Extract the [X, Y] coordinate from the center of the cell holding the provided text.  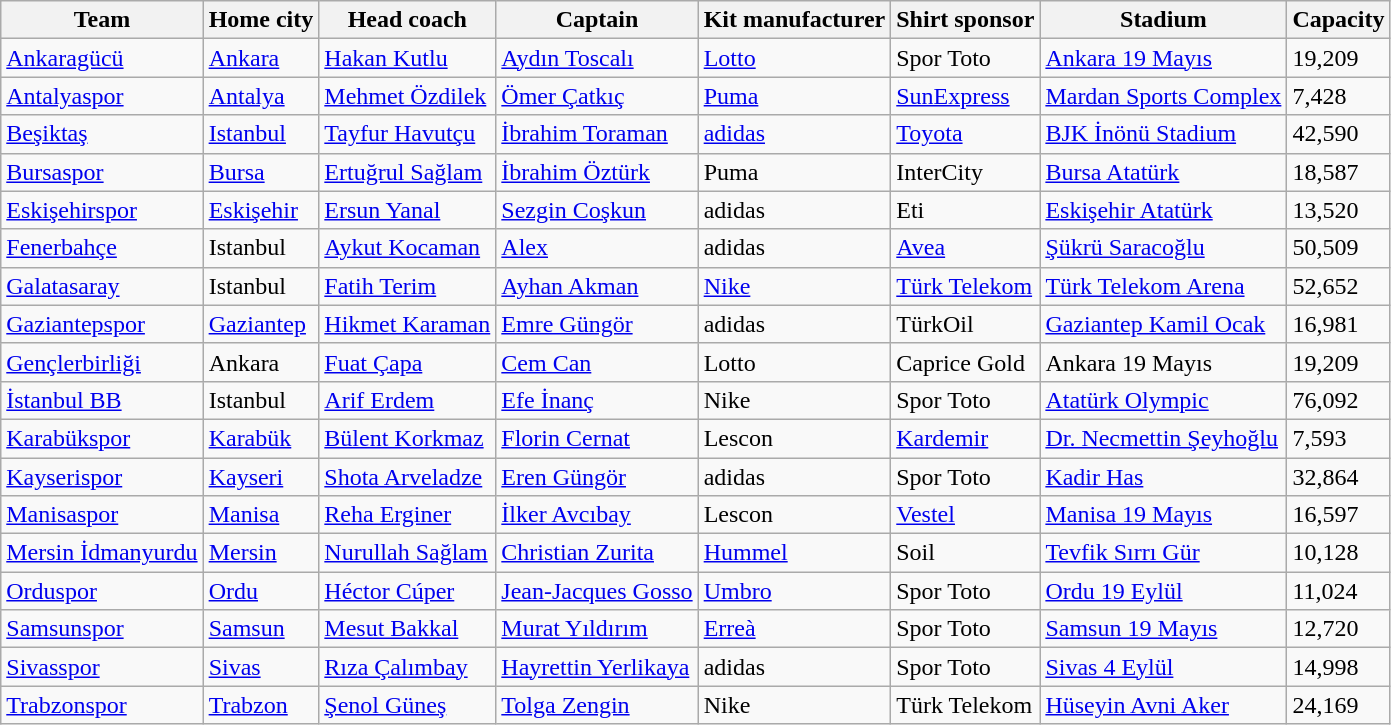
11,024 [1338, 591]
Jean-Jacques Gosso [597, 591]
Fenerbahçe [102, 248]
Team [102, 20]
Bülent Korkmaz [408, 438]
Capacity [1338, 20]
Atatürk Olympic [1164, 400]
Héctor Cúper [408, 591]
Türk Telekom Arena [1164, 286]
Gaziantepspor [102, 324]
32,864 [1338, 477]
Mehmet Özdilek [408, 96]
Vestel [966, 515]
Head coach [408, 20]
Rıza Çalımbay [408, 667]
13,520 [1338, 210]
Ömer Çatkıç [597, 96]
İlker Avcıbay [597, 515]
Sivas 4 Eylül [1164, 667]
Şenol Güneş [408, 705]
Gençlerbirliği [102, 362]
Bursaspor [102, 172]
Kayseri [261, 477]
Alex [597, 248]
10,128 [1338, 553]
Captain [597, 20]
Home city [261, 20]
Hikmet Karaman [408, 324]
İbrahim Öztürk [597, 172]
7,593 [1338, 438]
Manisa 19 Mayıs [1164, 515]
Efe İnanç [597, 400]
Antalyaspor [102, 96]
Beşiktaş [102, 134]
Caprice Gold [966, 362]
Hayrettin Yerlikaya [597, 667]
Kit manufacturer [794, 20]
Christian Zurita [597, 553]
Gaziantep Kamil Ocak [1164, 324]
Erreà [794, 629]
Manisa [261, 515]
Shota Arveladze [408, 477]
Reha Erginer [408, 515]
Kadir Has [1164, 477]
Sivas [261, 667]
İbrahim Toraman [597, 134]
Mardan Sports Complex [1164, 96]
Mersin İdmanyurdu [102, 553]
Eskişehirspor [102, 210]
76,092 [1338, 400]
Shirt sponsor [966, 20]
24,169 [1338, 705]
Mesut Bakkal [408, 629]
Samsun 19 Mayıs [1164, 629]
42,590 [1338, 134]
16,981 [1338, 324]
50,509 [1338, 248]
7,428 [1338, 96]
Ayhan Akman [597, 286]
TürkOil [966, 324]
Florin Cernat [597, 438]
Karabükspor [102, 438]
Emre Güngör [597, 324]
Ersun Yanal [408, 210]
Umbro [794, 591]
Manisaspor [102, 515]
SunExpress [966, 96]
Bursa [261, 172]
Avea [966, 248]
InterCity [966, 172]
Kardemir [966, 438]
Eskişehir Atatürk [1164, 210]
18,587 [1338, 172]
Tevfik Sırrı Gür [1164, 553]
Antalya [261, 96]
Eskişehir [261, 210]
Stadium [1164, 20]
Fuat Çapa [408, 362]
Orduspor [102, 591]
Samsunspor [102, 629]
Şükrü Saracoğlu [1164, 248]
Murat Yıldırım [597, 629]
12,720 [1338, 629]
Hakan Kutlu [408, 58]
Aykut Kocaman [408, 248]
Dr. Necmettin Şeyhoğlu [1164, 438]
Toyota [966, 134]
Eti [966, 210]
BJK İnönü Stadium [1164, 134]
16,597 [1338, 515]
Mersin [261, 553]
Galatasaray [102, 286]
Trabzon [261, 705]
Tolga Zengin [597, 705]
Ordu 19 Eylül [1164, 591]
Ertuğrul Sağlam [408, 172]
Sezgin Coşkun [597, 210]
Eren Güngör [597, 477]
52,652 [1338, 286]
Hüseyin Avni Aker [1164, 705]
Arif Erdem [408, 400]
Cem Can [597, 362]
14,998 [1338, 667]
Ordu [261, 591]
Trabzonspor [102, 705]
Soil [966, 553]
Sivasspor [102, 667]
Samsun [261, 629]
Karabük [261, 438]
Gaziantep [261, 324]
Ankaragücü [102, 58]
Hummel [794, 553]
İstanbul BB [102, 400]
Bursa Atatürk [1164, 172]
Aydın Toscalı [597, 58]
Fatih Terim [408, 286]
Tayfur Havutçu [408, 134]
Nurullah Sağlam [408, 553]
Kayserispor [102, 477]
